From the cell containing the given text, extract its center point as (x, y) coordinate. 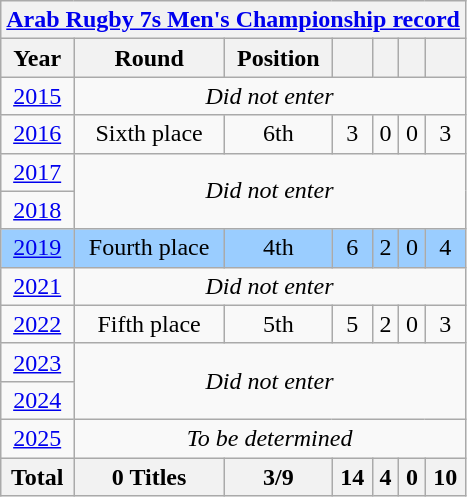
14 (352, 477)
10 (445, 477)
Arab Rugby 7s Men's Championship record (234, 20)
2022 (38, 324)
Total (38, 477)
2016 (38, 134)
2018 (38, 210)
2024 (38, 400)
To be determined (270, 438)
2015 (38, 96)
2021 (38, 286)
6th (278, 134)
2023 (38, 362)
5 (352, 324)
3/9 (278, 477)
5th (278, 324)
Round (150, 58)
2025 (38, 438)
Sixth place (150, 134)
2019 (38, 248)
Year (38, 58)
0 Titles (150, 477)
2017 (38, 172)
Position (278, 58)
4th (278, 248)
Fourth place (150, 248)
Fifth place (150, 324)
6 (352, 248)
